Provide the [x, y] coordinate of the cell's center where the given text is located.  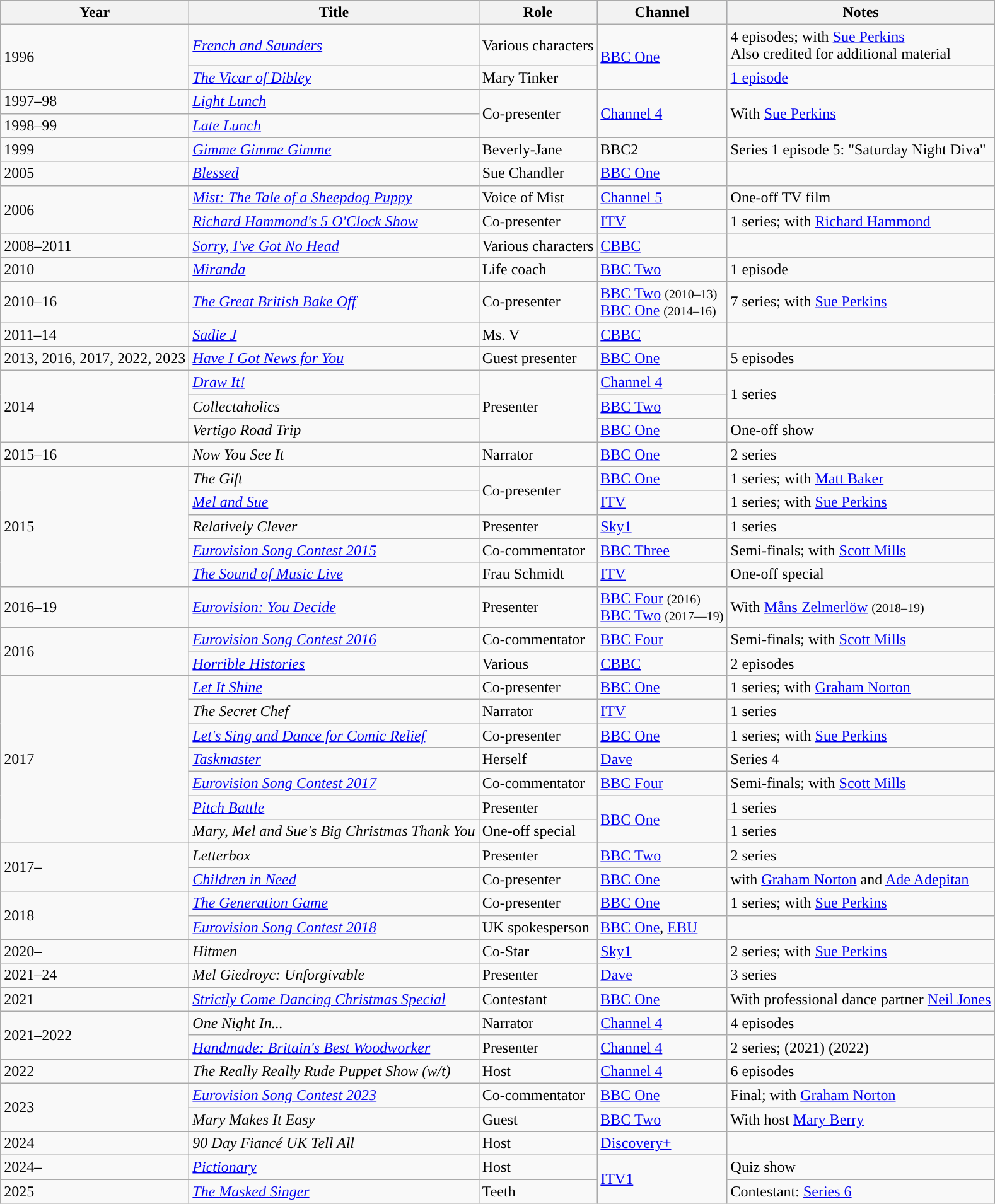
1 series; with Richard Hammond [861, 221]
2024 [95, 1143]
Various [538, 663]
The Great British Bake Off [334, 301]
1 series; with Graham Norton [861, 687]
Sue Chandler [538, 173]
Sorry, I've Got No Head [334, 245]
Have I Got News for You [334, 359]
1998–99 [95, 125]
UK spokesperson [538, 927]
Collectaholics [334, 407]
Guest presenter [538, 359]
BBC Two (2010–13)BBC One (2014–16) [662, 301]
2015–16 [95, 454]
Final; with Graham Norton [861, 1095]
Relatively Clever [334, 526]
2024– [95, 1167]
2021 [95, 999]
Taskmaster [334, 760]
2011–14 [95, 335]
The Really Really Rude Puppet Show (w/t) [334, 1071]
Eurovision Song Contest 2015 [334, 550]
2018 [95, 915]
90 Day Fiancé UK Tell All [334, 1143]
Pictionary [334, 1167]
Strictly Come Dancing Christmas Special [334, 999]
Mary Makes It Easy [334, 1119]
One-off TV film [861, 197]
1996 [95, 57]
Teeth [538, 1191]
Mel and Sue [334, 502]
Ms. V [538, 335]
2021–2022 [95, 1035]
Eurovision Song Contest 2016 [334, 639]
Quiz show [861, 1167]
Frau Schmidt [538, 574]
Mist: The Tale of a Sheepdog Puppy [334, 197]
Horrible Histories [334, 663]
Eurovision Song Contest 2023 [334, 1095]
6 episodes [861, 1071]
Herself [538, 760]
Eurovision Song Contest 2018 [334, 927]
2017– [95, 867]
2014 [95, 407]
2017 [95, 759]
2006 [95, 209]
French and Saunders [334, 45]
Co-Star [538, 951]
Voice of Mist [538, 197]
Now You See It [334, 454]
Series 1 episode 5: "Saturday Night Diva" [861, 149]
Beverly-Jane [538, 149]
2010–16 [95, 301]
ITV1 [662, 1179]
2 series; (2021) (2022) [861, 1047]
With Måns Zelmerlöw (2018–19) [861, 606]
Discovery+ [662, 1143]
Gimme Gimme Gimme [334, 149]
One Night In... [334, 1023]
BBC Four (2016)BBC Two (2017—19) [662, 606]
Late Lunch [334, 125]
Series 4 [861, 760]
7 series; with Sue Perkins [861, 301]
BBC Three [662, 550]
Vertigo Road Trip [334, 431]
Eurovision: You Decide [334, 606]
Light Lunch [334, 101]
2005 [95, 173]
Title [334, 13]
Handmade: Britain's Best Woodworker [334, 1047]
BBC2 [662, 149]
Guest [538, 1119]
The Sound of Music Live [334, 574]
The Masked Singer [334, 1191]
2 episodes [861, 663]
Channel 5 [662, 197]
Sadie J [334, 335]
with Graham Norton and Ade Adepitan [861, 879]
2016–19 [95, 606]
1997–98 [95, 101]
The Generation Game [334, 903]
2 series; with Sue Perkins [861, 951]
Pitch Battle [334, 807]
4 episodes; with Sue PerkinsAlso credited for additional material [861, 45]
Mel Giedroyc: Unforgivable [334, 975]
2010 [95, 269]
5 episodes [861, 359]
Contestant [538, 999]
Year [95, 13]
Hitmen [334, 951]
4 episodes [861, 1023]
2021–24 [95, 975]
The Secret Chef [334, 711]
3 series [861, 975]
Draw It! [334, 383]
Mary, Mel and Sue's Big Christmas Thank You [334, 831]
Notes [861, 13]
The Gift [334, 478]
With Sue Perkins [861, 113]
2020– [95, 951]
Letterbox [334, 855]
With professional dance partner Neil Jones [861, 999]
2025 [95, 1191]
2022 [95, 1071]
Life coach [538, 269]
Mary Tinker [538, 78]
Miranda [334, 269]
Contestant: Series 6 [861, 1191]
Blessed [334, 173]
2013, 2016, 2017, 2022, 2023 [95, 359]
1999 [95, 149]
2016 [95, 651]
2023 [95, 1107]
Children in Need [334, 879]
Eurovision Song Contest 2017 [334, 784]
Role [538, 13]
With host Mary Berry [861, 1119]
Let's Sing and Dance for Comic Relief [334, 736]
1 series; with Matt Baker [861, 478]
BBC One, EBU [662, 927]
2008–2011 [95, 245]
Let It Shine [334, 687]
The Vicar of Dibley [334, 78]
Richard Hammond's 5 O'Clock Show [334, 221]
Channel [662, 13]
One-off show [861, 431]
2015 [95, 526]
